Capture the cell that displays the provided text and extract its [x, y] central coordinate. 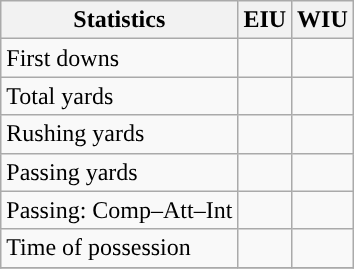
Statistics [120, 20]
Passing yards [120, 172]
Time of possession [120, 248]
Rushing yards [120, 134]
First downs [120, 58]
EIU [265, 20]
Passing: Comp–Att–Int [120, 210]
Total yards [120, 96]
WIU [323, 20]
